Pinpoint the cell where the given text exists, returning its [X, Y] midpoint coordinate. 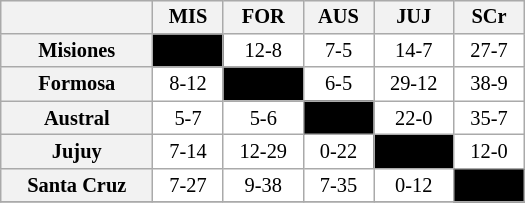
0-12 [414, 185]
6-5 [338, 84]
12-8 [263, 51]
5-6 [263, 118]
Jujuy [77, 152]
Formosa [77, 84]
Misiones [77, 51]
12-0 [490, 152]
14-7 [414, 51]
5-7 [188, 118]
22-0 [414, 118]
JUJ [414, 17]
AUS [338, 17]
12-29 [263, 152]
29-12 [414, 84]
0-22 [338, 152]
38-9 [490, 84]
27-7 [490, 51]
SCr [490, 17]
MIS [188, 17]
8-12 [188, 84]
FOR [263, 17]
7-5 [338, 51]
7-14 [188, 152]
7-27 [188, 185]
7-35 [338, 185]
9-38 [263, 185]
Austral [77, 118]
35-7 [490, 118]
Santa Cruz [77, 185]
